Capture the cell that displays the provided text and extract its [X, Y] central coordinate. 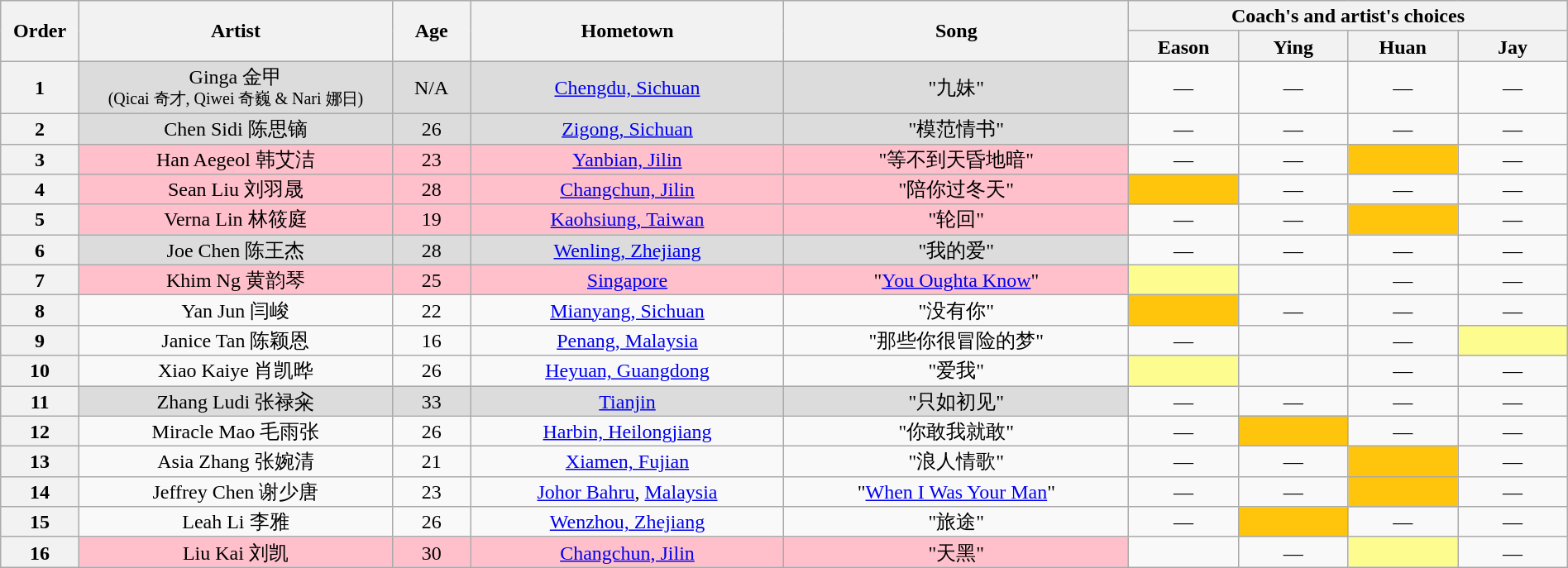
12 [40, 432]
"那些你很冒险的梦" [956, 341]
Liu Kai 刘凯 [235, 552]
13 [40, 461]
Xiao Kaiye 肖凯晔 [235, 370]
Ginga 金甲(Qicai 奇才, Qiwei 奇巍 & Nari 娜日) [235, 88]
Age [432, 31]
"You Oughta Know" [956, 279]
Zhang Ludi 张禄籴 [235, 400]
Mianyang, Sichuan [627, 311]
"爱我" [956, 370]
Verna Lin 林筱庭 [235, 220]
"旅途" [956, 523]
Wenzhou, Zhejiang [627, 523]
N/A [432, 88]
Leah Li 李雅 [235, 523]
15 [40, 523]
Order [40, 31]
21 [432, 461]
Eason [1184, 46]
25 [432, 279]
3 [40, 159]
Khim Ng 黄韵琴 [235, 279]
33 [432, 400]
"你敢我就敢" [956, 432]
19 [432, 220]
Song [956, 31]
Tianjin [627, 400]
Wenling, Zhejiang [627, 250]
Yan Jun 闫峻 [235, 311]
10 [40, 370]
Miracle Mao 毛雨张 [235, 432]
Janice Tan 陈颖恩 [235, 341]
"轮回" [956, 220]
9 [40, 341]
"浪人情歌" [956, 461]
2 [40, 129]
"天黑" [956, 552]
Heyuan, Guangdong [627, 370]
Han Aegeol 韩艾洁 [235, 159]
6 [40, 250]
Chen Sidi 陈思镝 [235, 129]
Yanbian, Jilin [627, 159]
Coach's and artist's choices [1348, 17]
1 [40, 88]
"When I Was Your Man" [956, 491]
14 [40, 491]
11 [40, 400]
Singapore [627, 279]
"模范情书" [956, 129]
8 [40, 311]
Zigong, Sichuan [627, 129]
5 [40, 220]
Harbin, Heilongjiang [627, 432]
Kaohsiung, Taiwan [627, 220]
Johor Bahru, Malaysia [627, 491]
Xiamen, Fujian [627, 461]
Artist [235, 31]
"没有你" [956, 311]
Jay [1513, 46]
Chengdu, Sichuan [627, 88]
7 [40, 279]
Asia Zhang 张婉清 [235, 461]
Sean Liu 刘羽晟 [235, 190]
"陪你过冬天" [956, 190]
Hometown [627, 31]
"只如初见" [956, 400]
30 [432, 552]
"我的爱" [956, 250]
Joe Chen 陈王杰 [235, 250]
"等不到天昏地暗" [956, 159]
"九妹" [956, 88]
Ying [1293, 46]
22 [432, 311]
Huan [1403, 46]
Penang, Malaysia [627, 341]
4 [40, 190]
Jeffrey Chen 谢少唐 [235, 491]
